For the text-containing cell, return its midpoint in (x, y) coordinate format. 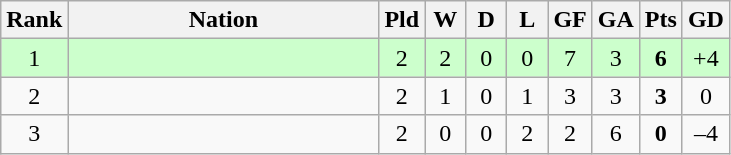
Nation (224, 20)
–4 (706, 134)
D (486, 20)
GA (616, 20)
W (446, 20)
Rank (34, 20)
Pld (402, 20)
Pts (660, 20)
+4 (706, 58)
GF (570, 20)
GD (706, 20)
L (528, 20)
7 (570, 58)
